Find where the given text appears and provide that cell's center as [x, y] coordinate. 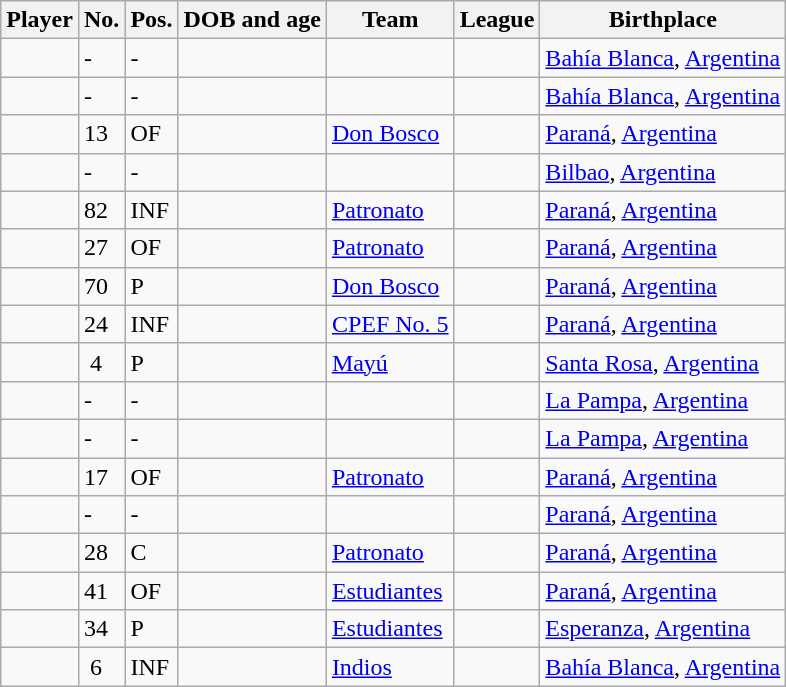
Player [40, 20]
C [152, 553]
27 [101, 248]
4 [101, 362]
6 [101, 667]
Team [390, 20]
17 [101, 477]
Mayú [390, 362]
41 [101, 591]
Bilbao, Argentina [663, 172]
34 [101, 629]
28 [101, 553]
League [497, 20]
70 [101, 286]
24 [101, 324]
CPEF No. 5 [390, 324]
DOB and age [252, 20]
82 [101, 210]
Esperanza, Argentina [663, 629]
13 [101, 134]
Birthplace [663, 20]
Indios [390, 667]
No. [101, 20]
Santa Rosa, Argentina [663, 362]
Pos. [152, 20]
